Locate the cell with the specified text and output its (x, y) center coordinate. 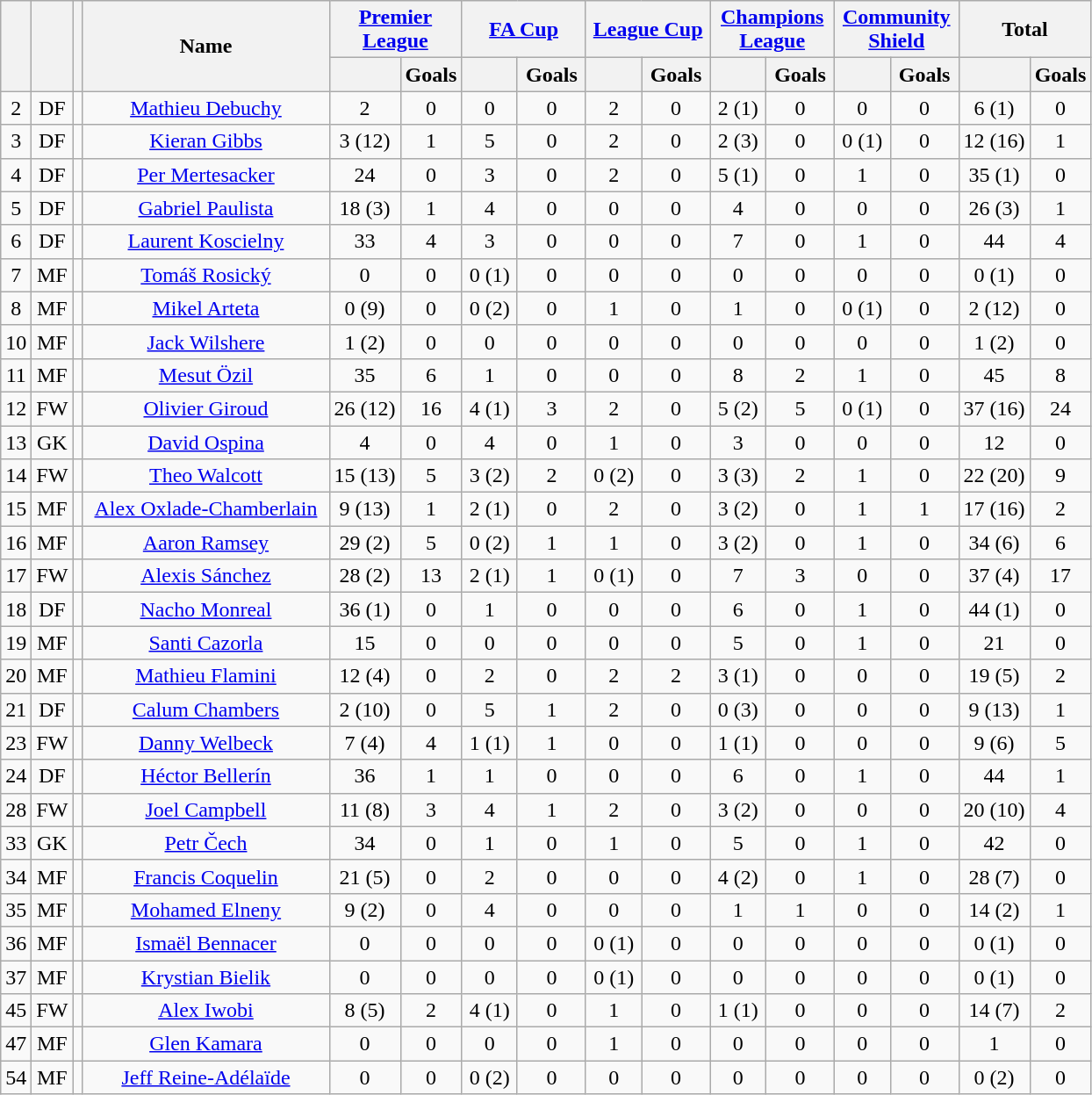
4 (2) (738, 876)
David Ospina (205, 442)
0 (3) (738, 710)
Tomáš Rosický (205, 275)
44 (1) (994, 609)
17 (16) (994, 509)
Kieran Gibbs (205, 141)
37 (4) (994, 576)
5 (1) (738, 175)
Total (1025, 30)
10 (16, 342)
Alex Iwobi (205, 1011)
Jack Wilshere (205, 342)
Per Mertesacker (205, 175)
23 (16, 743)
5 (2) (738, 408)
Jeff Reine-Adélaïde (205, 1077)
11 (16, 375)
2 (12) (994, 308)
11 (8) (365, 810)
Petr Čech (205, 843)
2 (10) (365, 710)
Calum Chambers (205, 710)
18 (3) (365, 208)
14 (16, 476)
Alex Oxlade-Chamberlain (205, 509)
8 (5) (365, 1011)
18 (16, 609)
54 (16, 1077)
Gabriel Paulista (205, 208)
Héctor Bellerín (205, 776)
Laurent Koscielny (205, 241)
Mikel Arteta (205, 308)
26 (3) (994, 208)
Premier League (395, 30)
Mathieu Debuchy (205, 108)
19 (5) (994, 676)
Champions League (772, 30)
37 (16, 977)
FA Cup (524, 30)
34 (6) (994, 543)
36 (1) (365, 609)
Mohamed Elneny (205, 910)
9 (1060, 476)
Ismaël Bennacer (205, 943)
Alexis Sánchez (205, 576)
9 (2) (365, 910)
28 (16, 810)
Community Shield (896, 30)
3 (3) (738, 476)
26 (12) (365, 408)
20 (16, 676)
12 (4) (365, 676)
14 (7) (994, 1011)
Name (205, 46)
Francis Coquelin (205, 876)
29 (2) (365, 543)
Krystian Bielik (205, 977)
21 (5) (365, 876)
19 (16, 643)
Mathieu Flamini (205, 676)
3 (12) (365, 141)
Santi Cazorla (205, 643)
14 (2) (994, 910)
35 (1) (994, 175)
Theo Walcott (205, 476)
2 (3) (738, 141)
47 (16, 1044)
20 (10) (994, 810)
Nacho Monreal (205, 609)
Danny Welbeck (205, 743)
15 (13) (365, 476)
12 (16) (994, 141)
9 (6) (994, 743)
Aaron Ramsey (205, 543)
42 (994, 843)
37 (16) (994, 408)
0 (9) (365, 308)
28 (2) (365, 576)
Mesut Özil (205, 375)
League Cup (648, 30)
3 (1) (738, 676)
Joel Campbell (205, 810)
6 (1) (994, 108)
Olivier Giroud (205, 408)
Glen Kamara (205, 1044)
22 (20) (994, 476)
28 (7) (994, 876)
7 (4) (365, 743)
